Return [x, y] of the center of cell containing provided text 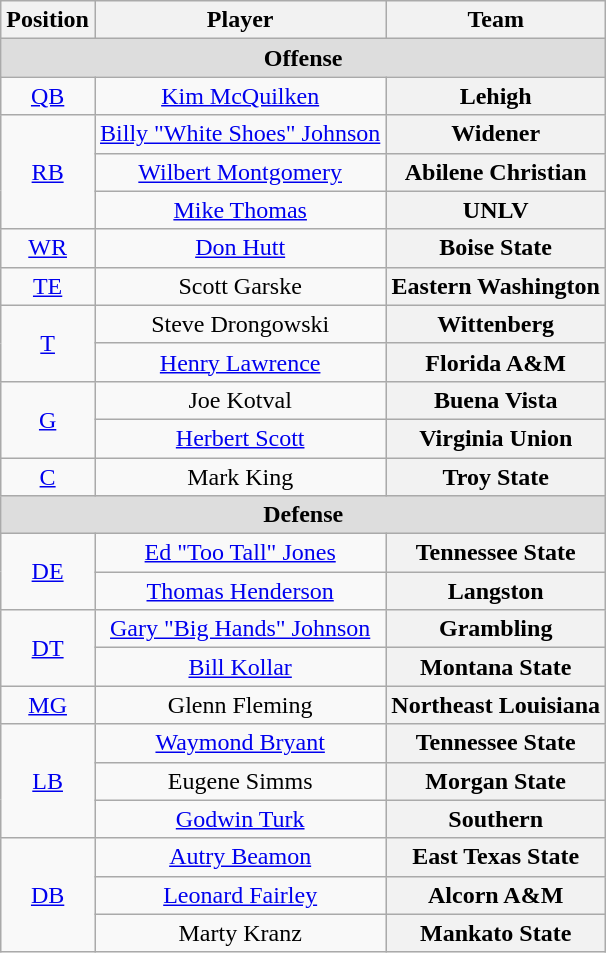
Boise State [496, 248]
RB [48, 172]
DB [48, 895]
Langston [496, 591]
MG [48, 705]
Team [496, 20]
Defense [304, 515]
C [48, 477]
QB [48, 96]
Waymond Bryant [240, 743]
Player [240, 20]
East Texas State [496, 857]
Leonard Fairley [240, 895]
Glenn Fleming [240, 705]
Offense [304, 58]
Position [48, 20]
Autry Beamon [240, 857]
LB [48, 781]
Northeast Louisiana [496, 705]
Scott Garske [240, 286]
Lehigh [496, 96]
Widener [496, 134]
Herbert Scott [240, 438]
Troy State [496, 477]
UNLV [496, 210]
Mankato State [496, 933]
Eugene Simms [240, 781]
Buena Vista [496, 400]
Grambling [496, 629]
Godwin Turk [240, 819]
Southern [496, 819]
G [48, 419]
Kim McQuilken [240, 96]
Bill Kollar [240, 667]
Marty Kranz [240, 933]
Wittenberg [496, 324]
Mark King [240, 477]
Morgan State [496, 781]
TE [48, 286]
Joe Kotval [240, 400]
Alcorn A&M [496, 895]
Gary "Big Hands" Johnson [240, 629]
Mike Thomas [240, 210]
T [48, 343]
Henry Lawrence [240, 362]
DT [48, 648]
Thomas Henderson [240, 591]
Don Hutt [240, 248]
Florida A&M [496, 362]
Steve Drongowski [240, 324]
Abilene Christian [496, 172]
Eastern Washington [496, 286]
DE [48, 572]
Virginia Union [496, 438]
Wilbert Montgomery [240, 172]
Montana State [496, 667]
WR [48, 248]
Billy "White Shoes" Johnson [240, 134]
Ed "Too Tall" Jones [240, 553]
